Pinpoint the cell where the given text exists, returning its (X, Y) midpoint coordinate. 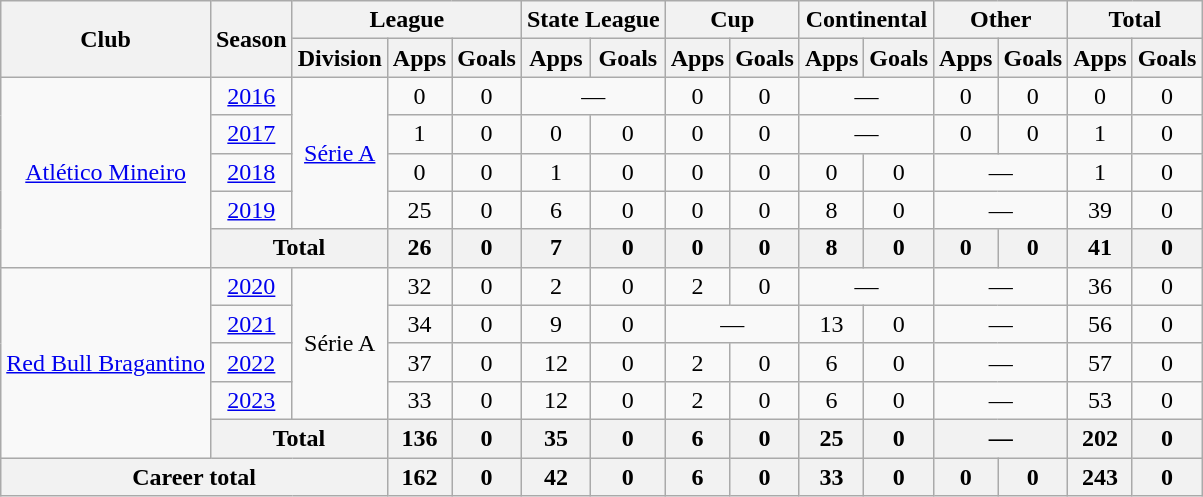
37 (419, 362)
2019 (251, 210)
13 (831, 324)
Other (1001, 20)
39 (1100, 210)
32 (419, 286)
53 (1100, 400)
2017 (251, 134)
9 (556, 324)
41 (1100, 248)
42 (556, 477)
Continental (866, 20)
243 (1100, 477)
2021 (251, 324)
State League (593, 20)
7 (556, 248)
Cup (732, 20)
Club (106, 39)
Career total (194, 477)
2023 (251, 400)
136 (419, 438)
57 (1100, 362)
34 (419, 324)
2016 (251, 96)
League (406, 20)
2022 (251, 362)
Division (340, 58)
202 (1100, 438)
26 (419, 248)
162 (419, 477)
Red Bull Bragantino (106, 362)
Season (251, 39)
36 (1100, 286)
2018 (251, 172)
2020 (251, 286)
Atlético Mineiro (106, 172)
35 (556, 438)
56 (1100, 324)
